Search for the cell housing the specified text and yield its (x, y) center coordinate. 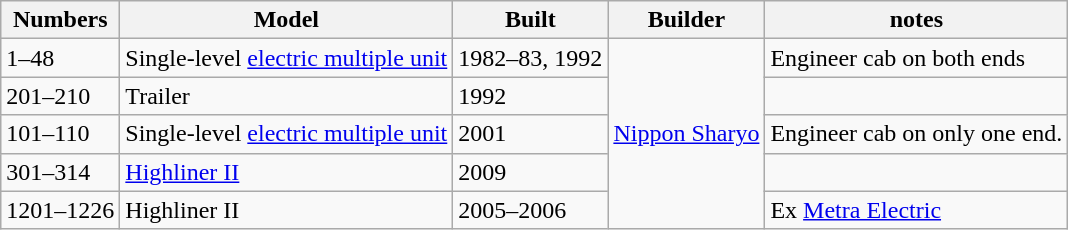
Ex Metra Electric (916, 210)
Builder (686, 20)
1992 (530, 96)
2009 (530, 172)
1201–1226 (60, 210)
notes (916, 20)
1982–83, 1992 (530, 58)
1–48 (60, 58)
Numbers (60, 20)
Nippon Sharyo (686, 134)
101–110 (60, 134)
Model (286, 20)
Trailer (286, 96)
2001 (530, 134)
Engineer cab on both ends (916, 58)
2005–2006 (530, 210)
Built (530, 20)
301–314 (60, 172)
201–210 (60, 96)
Engineer cab on only one end. (916, 134)
